Search for the cell housing the specified text and yield its (X, Y) center coordinate. 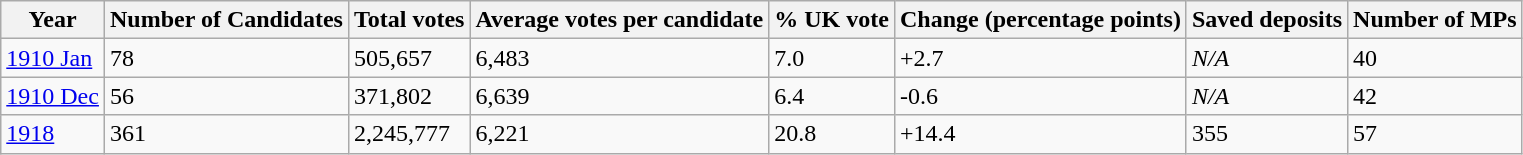
371,802 (409, 96)
Change (percentage points) (1040, 20)
7.0 (832, 58)
6,483 (620, 58)
2,245,777 (409, 134)
78 (226, 58)
1918 (53, 134)
56 (226, 96)
6,639 (620, 96)
20.8 (832, 134)
Saved deposits (1266, 20)
6.4 (832, 96)
Average votes per candidate (620, 20)
Year (53, 20)
6,221 (620, 134)
+14.4 (1040, 134)
42 (1436, 96)
Number of MPs (1436, 20)
1910 Jan (53, 58)
+2.7 (1040, 58)
505,657 (409, 58)
40 (1436, 58)
Number of Candidates (226, 20)
1910 Dec (53, 96)
57 (1436, 134)
% UK vote (832, 20)
Total votes (409, 20)
355 (1266, 134)
361 (226, 134)
-0.6 (1040, 96)
